Capture the cell that displays the provided text and extract its [x, y] central coordinate. 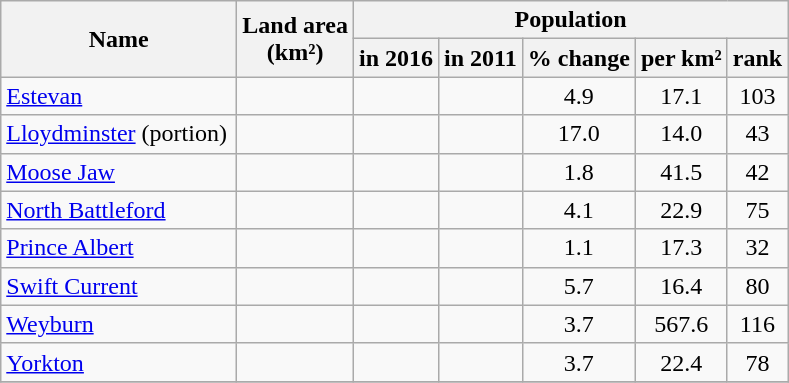
32 [757, 248]
Lloydminster (portion) [119, 134]
75 [757, 210]
Land area(km²) [296, 39]
116 [757, 324]
% change [578, 58]
Prince Albert [119, 248]
in 2016 [396, 58]
Yorkton [119, 362]
1.8 [578, 172]
Moose Jaw [119, 172]
5.7 [578, 286]
per km² [681, 58]
1.1 [578, 248]
567.6 [681, 324]
17.0 [578, 134]
22.4 [681, 362]
Swift Current [119, 286]
in 2011 [481, 58]
Weyburn [119, 324]
North Battleford [119, 210]
103 [757, 96]
43 [757, 134]
Estevan [119, 96]
22.9 [681, 210]
41.5 [681, 172]
80 [757, 286]
16.4 [681, 286]
17.1 [681, 96]
78 [757, 362]
14.0 [681, 134]
17.3 [681, 248]
rank [757, 58]
42 [757, 172]
4.1 [578, 210]
Name [119, 39]
Population [570, 20]
4.9 [578, 96]
